Detect which cell encompasses the target text, then output its [x, y] center coordinate. 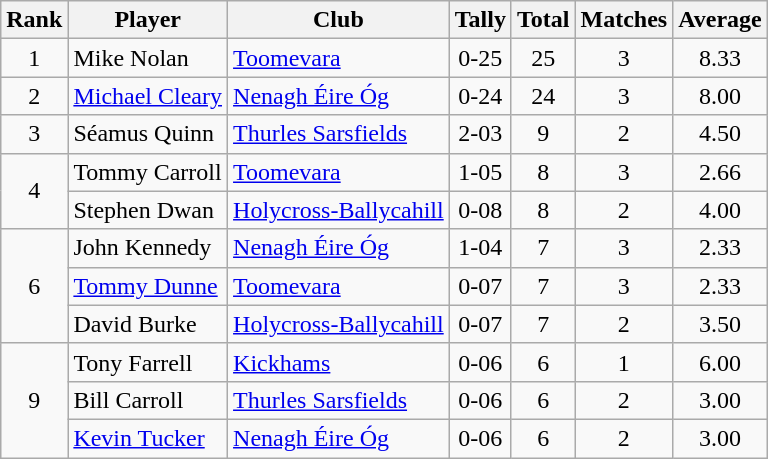
8.00 [720, 96]
Tony Farrell [148, 362]
0-08 [480, 210]
Rank [34, 20]
David Burke [148, 324]
Tally [480, 20]
25 [543, 58]
Player [148, 20]
1-05 [480, 172]
Total [543, 20]
6.00 [720, 362]
0-25 [480, 58]
Matches [624, 20]
Kevin Tucker [148, 438]
24 [543, 96]
John Kennedy [148, 248]
Tommy Carroll [148, 172]
2-03 [480, 134]
Stephen Dwan [148, 210]
Average [720, 20]
Séamus Quinn [148, 134]
1-04 [480, 248]
8.33 [720, 58]
Bill Carroll [148, 400]
2.66 [720, 172]
0-24 [480, 96]
4 [34, 191]
4.50 [720, 134]
Tommy Dunne [148, 286]
Mike Nolan [148, 58]
Michael Cleary [148, 96]
4.00 [720, 210]
Kickhams [339, 362]
Club [339, 20]
3.50 [720, 324]
